Output the (x, y) coordinate of the center of the cell containing the given text.  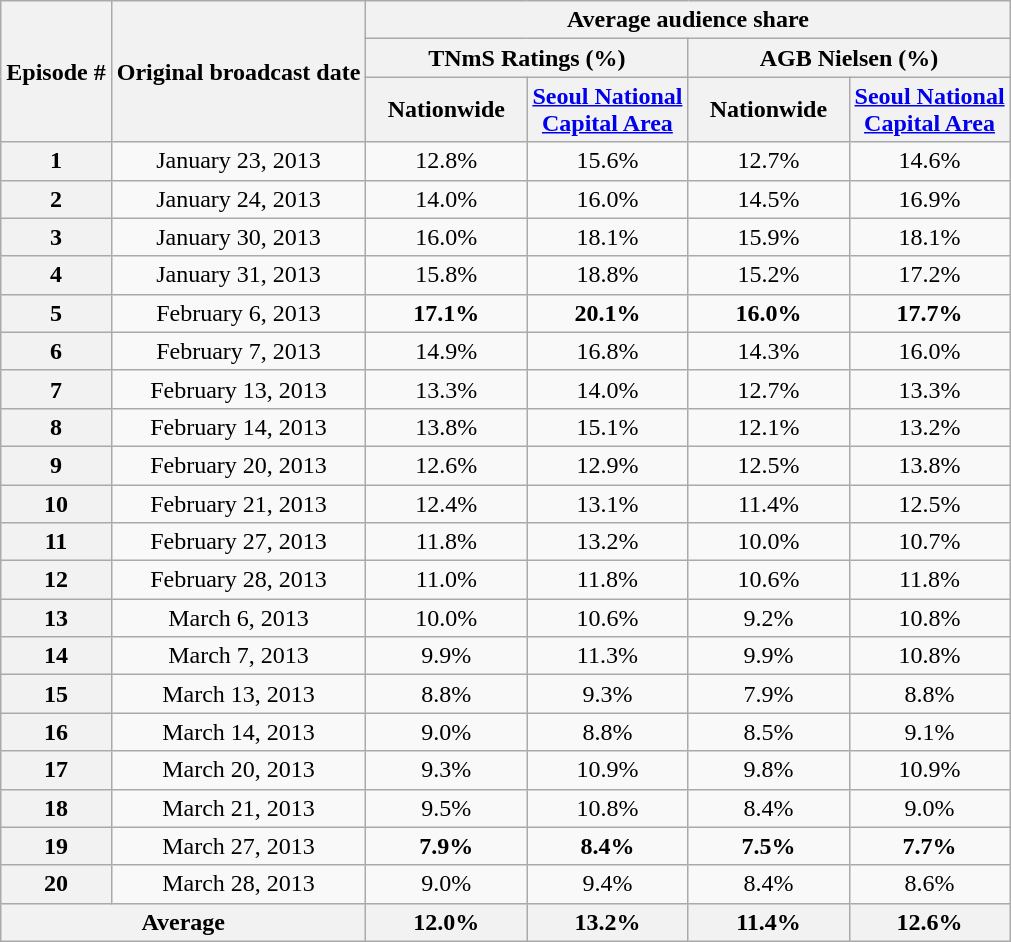
12.1% (768, 427)
16 (56, 732)
Original broadcast date (238, 72)
13 (56, 618)
15.2% (768, 275)
12.4% (446, 503)
February 28, 2013 (238, 580)
March 13, 2013 (238, 694)
14.5% (768, 199)
14 (56, 656)
12.8% (446, 161)
9 (56, 465)
March 27, 2013 (238, 846)
9.1% (930, 732)
19 (56, 846)
12 (56, 580)
7.7% (930, 846)
February 27, 2013 (238, 542)
11.0% (446, 580)
January 30, 2013 (238, 237)
7.5% (768, 846)
18 (56, 808)
February 6, 2013 (238, 313)
February 20, 2013 (238, 465)
February 7, 2013 (238, 351)
March 20, 2013 (238, 770)
1 (56, 161)
8.6% (930, 884)
Average audience share (688, 20)
February 21, 2013 (238, 503)
2 (56, 199)
5 (56, 313)
March 14, 2013 (238, 732)
9.4% (608, 884)
12.0% (446, 922)
AGB Nielsen (%) (849, 58)
12.9% (608, 465)
3 (56, 237)
11 (56, 542)
January 31, 2013 (238, 275)
16.8% (608, 351)
15 (56, 694)
20.1% (608, 313)
14.6% (930, 161)
17.1% (446, 313)
9.2% (768, 618)
15.1% (608, 427)
9.8% (768, 770)
10 (56, 503)
7 (56, 389)
January 24, 2013 (238, 199)
11.3% (608, 656)
14.9% (446, 351)
4 (56, 275)
March 7, 2013 (238, 656)
16.9% (930, 199)
9.5% (446, 808)
February 14, 2013 (238, 427)
Average (184, 922)
Episode # (56, 72)
13.1% (608, 503)
17.2% (930, 275)
15.9% (768, 237)
January 23, 2013 (238, 161)
8.5% (768, 732)
17 (56, 770)
6 (56, 351)
14.3% (768, 351)
17.7% (930, 313)
18.8% (608, 275)
March 6, 2013 (238, 618)
10.7% (930, 542)
TNmS Ratings (%) (527, 58)
20 (56, 884)
15.8% (446, 275)
8 (56, 427)
15.6% (608, 161)
March 28, 2013 (238, 884)
March 21, 2013 (238, 808)
February 13, 2013 (238, 389)
